From the cell containing the given text, extract its center point as (x, y) coordinate. 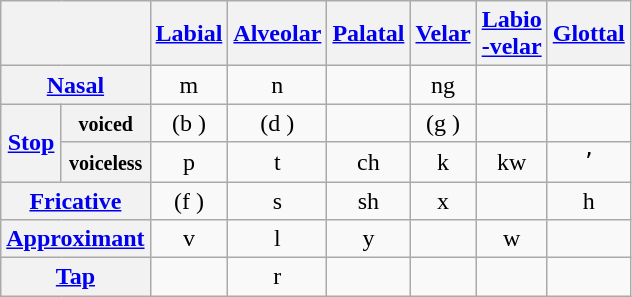
(g ) (443, 123)
t (278, 162)
w (512, 239)
m (189, 85)
Nasal (76, 85)
Fricative (76, 201)
Glottal (588, 34)
Labial (189, 34)
(f ) (189, 201)
Approximant (76, 239)
p (189, 162)
voiceless (106, 162)
ng (443, 85)
(d ) (278, 123)
ch (368, 162)
voiced (106, 123)
ʼ (588, 162)
k (443, 162)
r (278, 277)
l (278, 239)
Alveolar (278, 34)
n (278, 85)
v (189, 239)
Stop (32, 143)
kw (512, 162)
Tap (76, 277)
y (368, 239)
s (278, 201)
Labio-velar (512, 34)
Velar (443, 34)
x (443, 201)
(b ) (189, 123)
h (588, 201)
Palatal (368, 34)
sh (368, 201)
